Output the [x, y] coordinate of the center of the cell containing the given text.  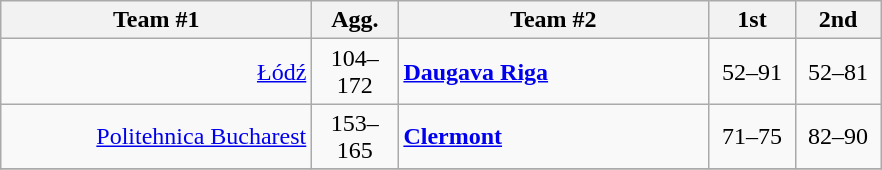
71–75 [752, 136]
Łódź [156, 72]
Clermont [554, 136]
82–90 [838, 136]
Team #1 [156, 20]
104–172 [355, 72]
153–165 [355, 136]
Daugava Riga [554, 72]
Agg. [355, 20]
Politehnica Bucharest [156, 136]
2nd [838, 20]
1st [752, 20]
52–91 [752, 72]
52–81 [838, 72]
Team #2 [554, 20]
